From the cell containing the given text, extract its center point as (x, y) coordinate. 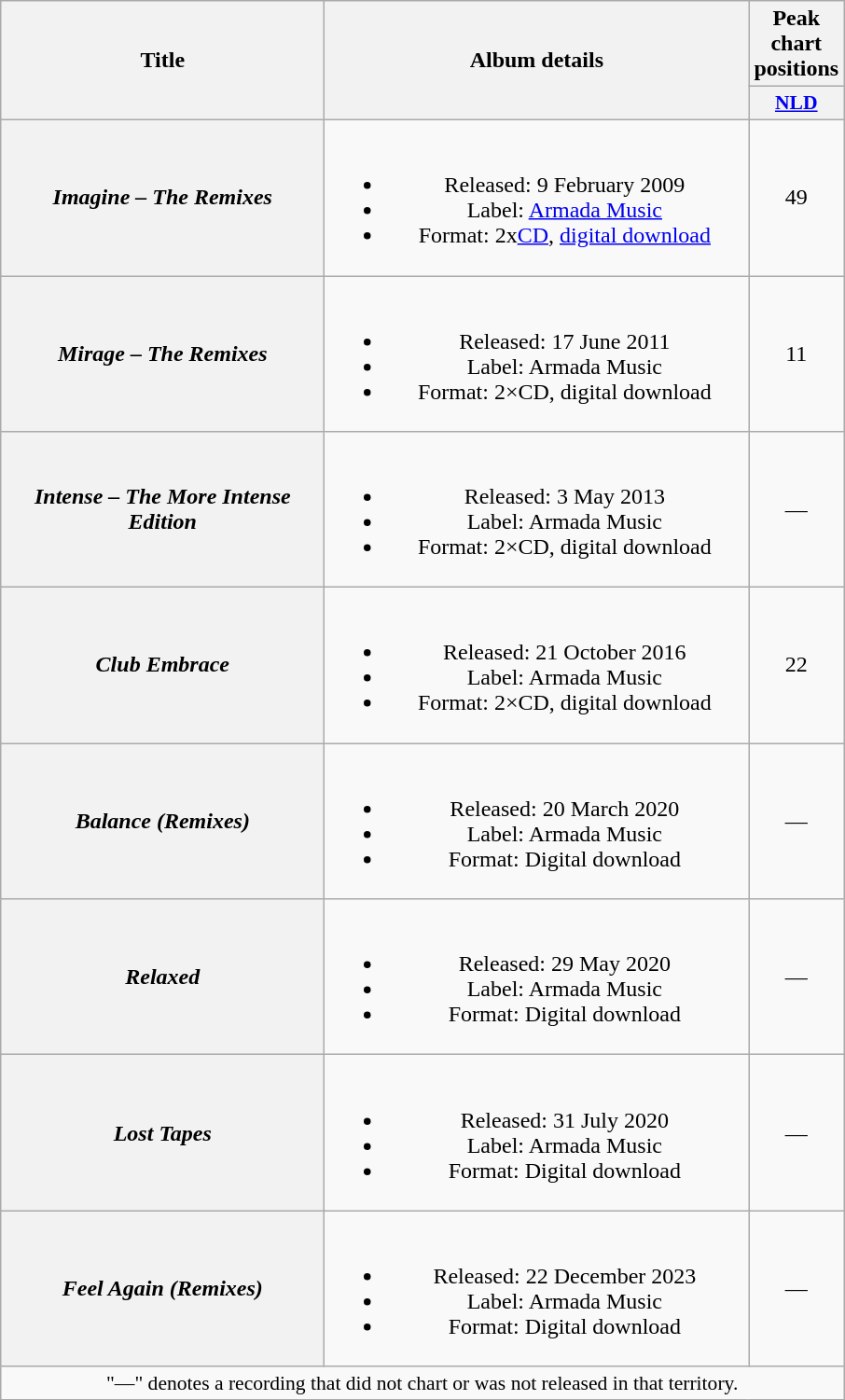
Mirage – The Remixes (162, 354)
49 (797, 198)
Released: 17 June 2011Label: Armada MusicFormat: 2×CD, digital download (537, 354)
Relaxed (162, 977)
Feel Again (Remixes) (162, 1289)
Album details (537, 61)
Imagine – The Remixes (162, 198)
Lost Tapes (162, 1132)
Released: 21 October 2016Label: Armada MusicFormat: 2×CD, digital download (537, 666)
Released: 20 March 2020Label: Armada MusicFormat: Digital download (537, 821)
11 (797, 354)
Club Embrace (162, 666)
"—" denotes a recording that did not chart or was not released in that territory. (422, 1383)
Peak chart positions (797, 44)
22 (797, 666)
Title (162, 61)
Intense – The More Intense Edition (162, 509)
Released: 9 February 2009Label: Armada MusicFormat: 2xCD, digital download (537, 198)
Released: 29 May 2020Label: Armada MusicFormat: Digital download (537, 977)
Released: 22 December 2023Label: Armada MusicFormat: Digital download (537, 1289)
Released: 31 July 2020Label: Armada MusicFormat: Digital download (537, 1132)
Released: 3 May 2013Label: Armada MusicFormat: 2×CD, digital download (537, 509)
Balance (Remixes) (162, 821)
NLD (797, 104)
